Determine the [x, y] coordinate at the center of the cell enclosing the given text.  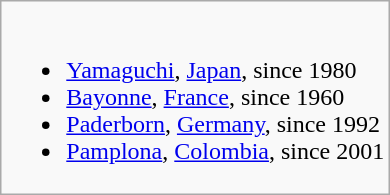
Yamaguchi, Japan, since 1980 Bayonne, France, since 1960 Paderborn, Germany, since 1992 Pamplona, Colombia, since 2001 [196, 98]
